Pinpoint the cell where the given text exists, returning its (X, Y) midpoint coordinate. 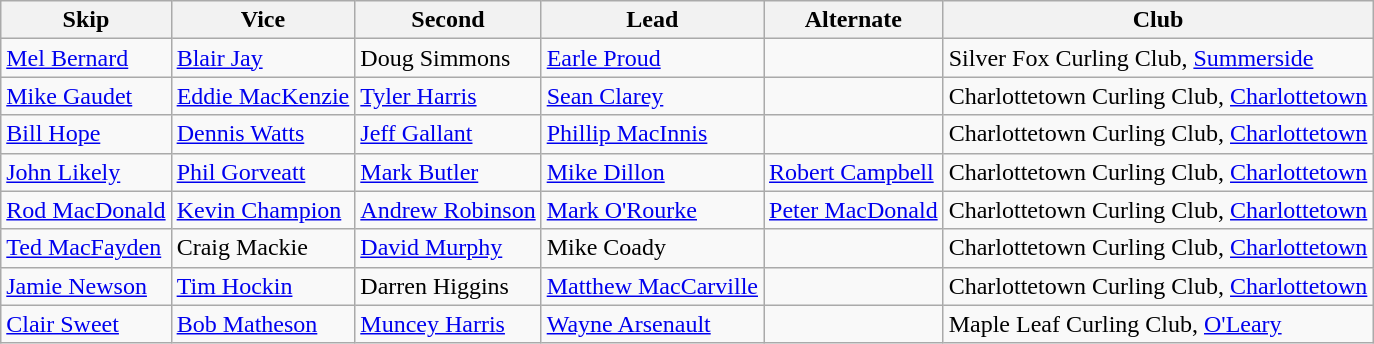
Bob Matheson (263, 324)
Clair Sweet (86, 324)
Andrew Robinson (448, 210)
Skip (86, 20)
Peter MacDonald (854, 210)
John Likely (86, 172)
Club (1158, 20)
Lead (652, 20)
Matthew MacCarville (652, 286)
Craig Mackie (263, 248)
Second (448, 20)
Silver Fox Curling Club, Summerside (1158, 58)
Phil Gorveatt (263, 172)
Blair Jay (263, 58)
Mike Gaudet (86, 96)
Tyler Harris (448, 96)
Vice (263, 20)
Jamie Newson (86, 286)
Eddie MacKenzie (263, 96)
Dennis Watts (263, 134)
Rod MacDonald (86, 210)
Tim Hockin (263, 286)
Robert Campbell (854, 172)
Mark Butler (448, 172)
Maple Leaf Curling Club, O'Leary (1158, 324)
Jeff Gallant (448, 134)
Mike Coady (652, 248)
Earle Proud (652, 58)
Ted MacFayden (86, 248)
Kevin Champion (263, 210)
Phillip MacInnis (652, 134)
Alternate (854, 20)
Doug Simmons (448, 58)
Mel Bernard (86, 58)
Wayne Arsenault (652, 324)
Bill Hope (86, 134)
Mark O'Rourke (652, 210)
Muncey Harris (448, 324)
David Murphy (448, 248)
Mike Dillon (652, 172)
Darren Higgins (448, 286)
Sean Clarey (652, 96)
